Identify which cell holds the provided text, then report its (X, Y) central coordinate. 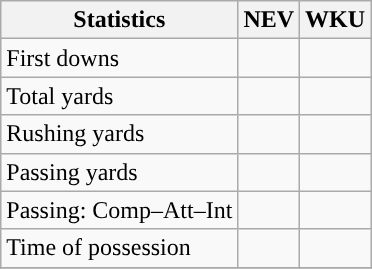
Total yards (120, 96)
WKU (336, 20)
First downs (120, 58)
Passing: Comp–Att–Int (120, 210)
Passing yards (120, 172)
Rushing yards (120, 134)
NEV (269, 20)
Statistics (120, 20)
Time of possession (120, 248)
